Search for the cell housing the specified text and yield its (X, Y) center coordinate. 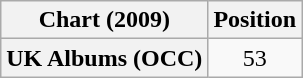
UK Albums (OCC) (104, 58)
Chart (2009) (104, 20)
53 (255, 58)
Position (255, 20)
